Provide the (X, Y) coordinate of the cell's center where the given text is located.  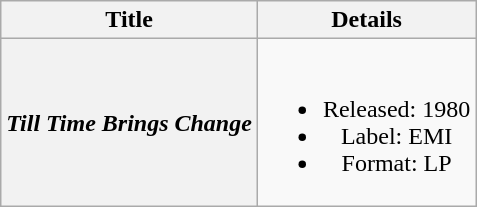
Details (366, 20)
Released: 1980Label: EMIFormat: LP (366, 122)
Till Time Brings Change (130, 122)
Title (130, 20)
